Find where the given text appears and provide that cell's center as (X, Y) coordinate. 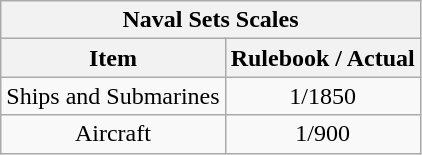
Aircraft (113, 134)
Naval Sets Scales (210, 20)
1/900 (322, 134)
Rulebook / Actual (322, 58)
Ships and Submarines (113, 96)
Item (113, 58)
1/1850 (322, 96)
